Extract the (x, y) coordinate from the center of the cell holding the provided text.  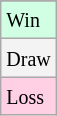
Win (28, 20)
Draw (28, 58)
Loss (28, 96)
